Return [x, y] of the center of cell containing provided text 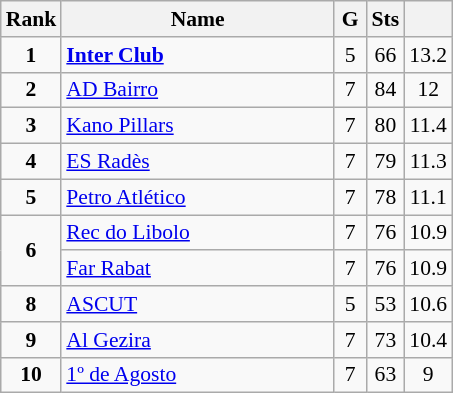
2 [32, 90]
79 [386, 162]
Rec do Libolo [198, 233]
Al Gezira [198, 340]
73 [386, 340]
4 [32, 162]
Rank [32, 19]
11.1 [428, 197]
6 [32, 250]
11.4 [428, 126]
13.2 [428, 55]
84 [386, 90]
AD Bairro [198, 90]
ASCUT [198, 304]
1º de Agosto [198, 375]
80 [386, 126]
Far Rabat [198, 269]
10.6 [428, 304]
Sts [386, 19]
10.4 [428, 340]
78 [386, 197]
12 [428, 90]
11.3 [428, 162]
ES Radès [198, 162]
Inter Club [198, 55]
Petro Atlético [198, 197]
Kano Pillars [198, 126]
G [350, 19]
10 [32, 375]
3 [32, 126]
63 [386, 375]
8 [32, 304]
66 [386, 55]
1 [32, 55]
Name [198, 19]
53 [386, 304]
